From the cell containing the given text, extract its center point as (x, y) coordinate. 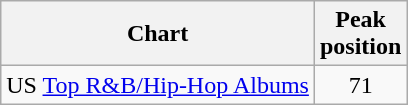
US Top R&B/Hip-Hop Albums (158, 85)
Chart (158, 34)
Peakposition (360, 34)
71 (360, 85)
